Provide the [x, y] coordinate of the cell's center where the given text is located.  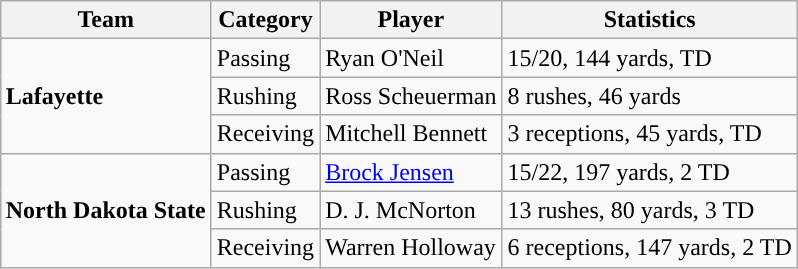
Lafayette [106, 96]
13 rushes, 80 yards, 3 TD [650, 210]
3 receptions, 45 yards, TD [650, 134]
8 rushes, 46 yards [650, 96]
Mitchell Bennett [411, 134]
Warren Holloway [411, 248]
Team [106, 20]
Statistics [650, 20]
Brock Jensen [411, 172]
D. J. McNorton [411, 210]
15/20, 144 yards, TD [650, 58]
6 receptions, 147 yards, 2 TD [650, 248]
North Dakota State [106, 210]
Category [265, 20]
Player [411, 20]
Ross Scheuerman [411, 96]
15/22, 197 yards, 2 TD [650, 172]
Ryan O'Neil [411, 58]
